For the text-containing cell, return its midpoint in (X, Y) coordinate format. 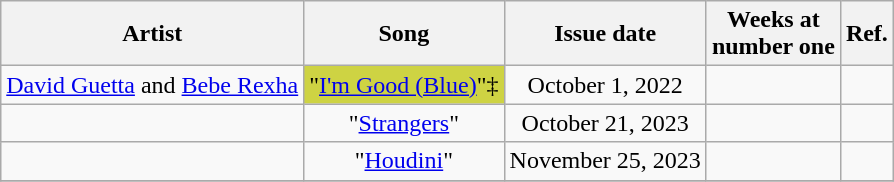
"Strangers" (404, 123)
Issue date (605, 34)
"I'm Good (Blue)"‡ (404, 85)
October 21, 2023 (605, 123)
November 25, 2023 (605, 161)
October 1, 2022 (605, 85)
David Guetta and Bebe Rexha (152, 85)
Song (404, 34)
Artist (152, 34)
"Houdini" (404, 161)
Ref. (866, 34)
Weeks atnumber one (773, 34)
